Return the (X, Y) coordinate for the center point of the cell that contains the specified text.  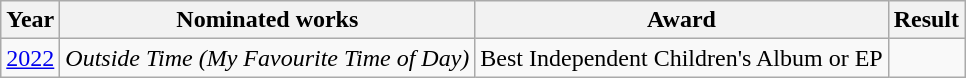
Nominated works (268, 20)
Best Independent Children's Album or EP (682, 58)
Year (30, 20)
Result (926, 20)
2022 (30, 58)
Award (682, 20)
Outside Time (My Favourite Time of Day) (268, 58)
